Pinpoint the cell where the given text exists, returning its [X, Y] midpoint coordinate. 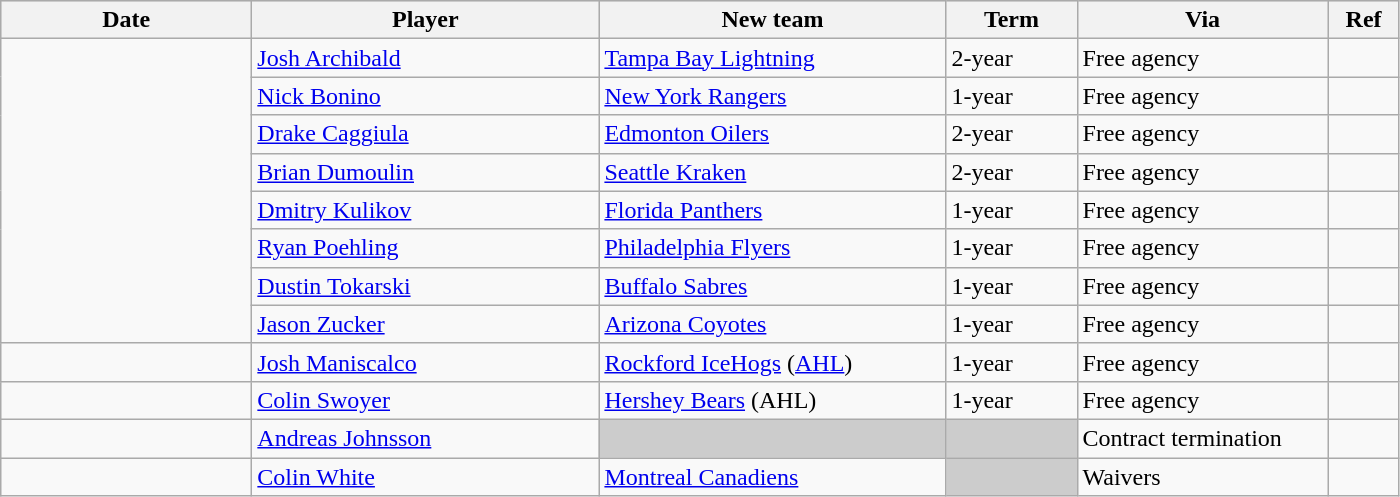
Arizona Coyotes [772, 324]
Dustin Tokarski [426, 286]
Florida Panthers [772, 210]
Term [1012, 20]
Ryan Poehling [426, 248]
Josh Archibald [426, 58]
Edmonton Oilers [772, 134]
Drake Caggiula [426, 134]
Jason Zucker [426, 324]
Colin Swoyer [426, 400]
Seattle Kraken [772, 172]
New team [772, 20]
Andreas Johnsson [426, 438]
Hershey Bears (AHL) [772, 400]
Josh Maniscalco [426, 362]
Contract termination [1202, 438]
Montreal Canadiens [772, 477]
Ref [1364, 20]
Dmitry Kulikov [426, 210]
Via [1202, 20]
Waivers [1202, 477]
Rockford IceHogs (AHL) [772, 362]
Date [126, 20]
Buffalo Sabres [772, 286]
Player [426, 20]
Nick Bonino [426, 96]
Colin White [426, 477]
Philadelphia Flyers [772, 248]
Tampa Bay Lightning [772, 58]
Brian Dumoulin [426, 172]
New York Rangers [772, 96]
